Detect which cell encompasses the target text, then output its (X, Y) center coordinate. 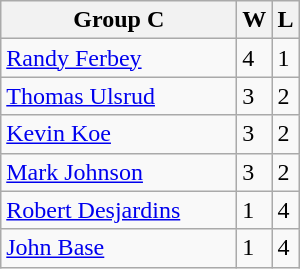
Kevin Koe (119, 134)
Thomas Ulsrud (119, 96)
Randy Ferbey (119, 58)
L (286, 20)
Mark Johnson (119, 172)
W (254, 20)
Robert Desjardins (119, 210)
Group C (119, 20)
John Base (119, 248)
